For the text-containing cell, return its midpoint in [x, y] coordinate format. 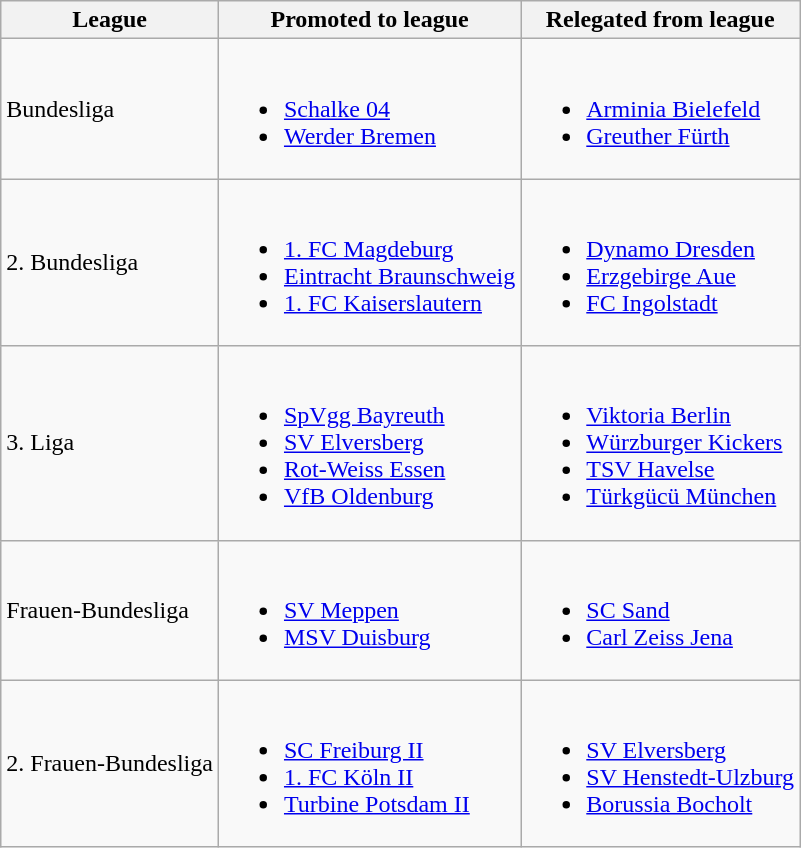
2. Bundesliga [110, 262]
Schalke 04Werder Bremen [369, 109]
League [110, 20]
SV ElversbergSV Henstedt-UlzburgBorussia Bocholt [660, 764]
SC Freiburg II1. FC Köln IITurbine Potsdam II [369, 764]
Promoted to league [369, 20]
1. FC MagdeburgEintracht Braunschweig1. FC Kaiserslautern [369, 262]
Relegated from league [660, 20]
SC SandCarl Zeiss Jena [660, 610]
Frauen-Bundesliga [110, 610]
SV MeppenMSV Duisburg [369, 610]
Viktoria BerlinWürzburger KickersTSV HavelseTürkgücü München [660, 443]
3. Liga [110, 443]
2. Frauen-Bundesliga [110, 764]
Bundesliga [110, 109]
SpVgg BayreuthSV ElversbergRot-Weiss EssenVfB Oldenburg [369, 443]
Arminia BielefeldGreuther Fürth [660, 109]
Dynamo DresdenErzgebirge AueFC Ingolstadt [660, 262]
